Extract the [X, Y] coordinate from the center of the cell holding the provided text.  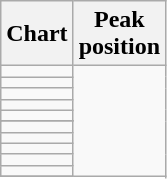
Chart [37, 34]
Peakposition [119, 34]
